Provide the (X, Y) coordinate of the cell's center where the given text is located.  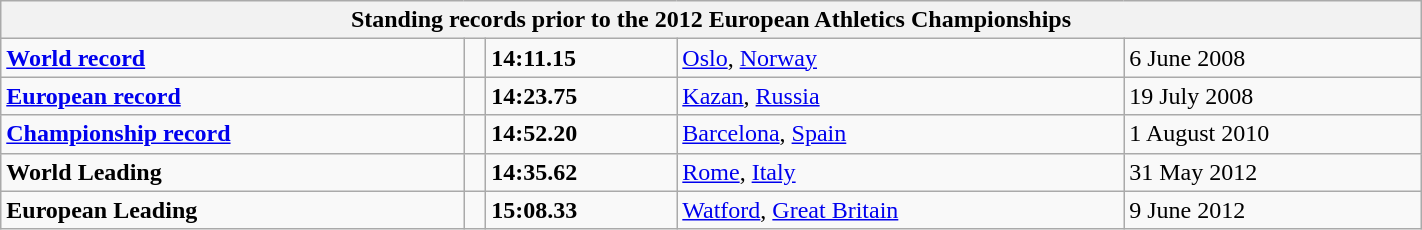
World Leading (232, 172)
31 May 2012 (1273, 172)
European record (232, 96)
14:23.75 (582, 96)
Standing records prior to the 2012 European Athletics Championships (711, 20)
Kazan, Russia (900, 96)
19 July 2008 (1273, 96)
World record (232, 58)
Championship record (232, 134)
14:11.15 (582, 58)
15:08.33 (582, 210)
6 June 2008 (1273, 58)
14:35.62 (582, 172)
Barcelona, Spain (900, 134)
14:52.20 (582, 134)
Rome, Italy (900, 172)
Watford, Great Britain (900, 210)
European Leading (232, 210)
9 June 2012 (1273, 210)
1 August 2010 (1273, 134)
Oslo, Norway (900, 58)
